Capture the cell that displays the provided text and extract its [x, y] central coordinate. 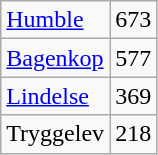
673 [134, 20]
Humble [56, 20]
369 [134, 96]
Tryggelev [56, 134]
Bagenkop [56, 58]
218 [134, 134]
Lindelse [56, 96]
577 [134, 58]
